Identify which cell holds the provided text, then report its (X, Y) central coordinate. 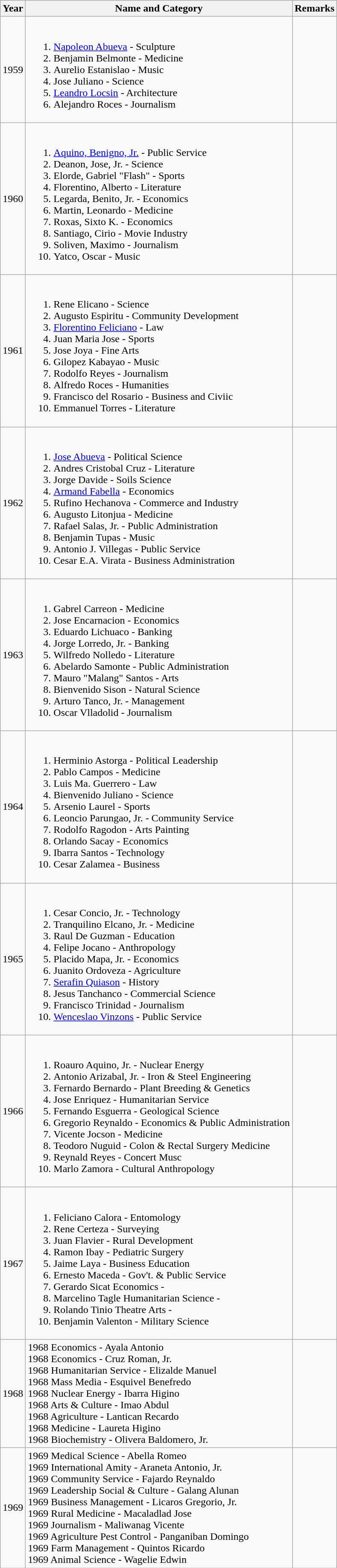
1960 (13, 199)
Remarks (314, 9)
1966 (13, 1111)
Name and Category (159, 9)
1969 (13, 1508)
Year (13, 9)
1959 (13, 70)
1964 (13, 807)
1965 (13, 959)
1968 (13, 1393)
1962 (13, 503)
1967 (13, 1263)
1961 (13, 351)
1963 (13, 655)
